Output the (X, Y) coordinate of the center of the cell containing the given text.  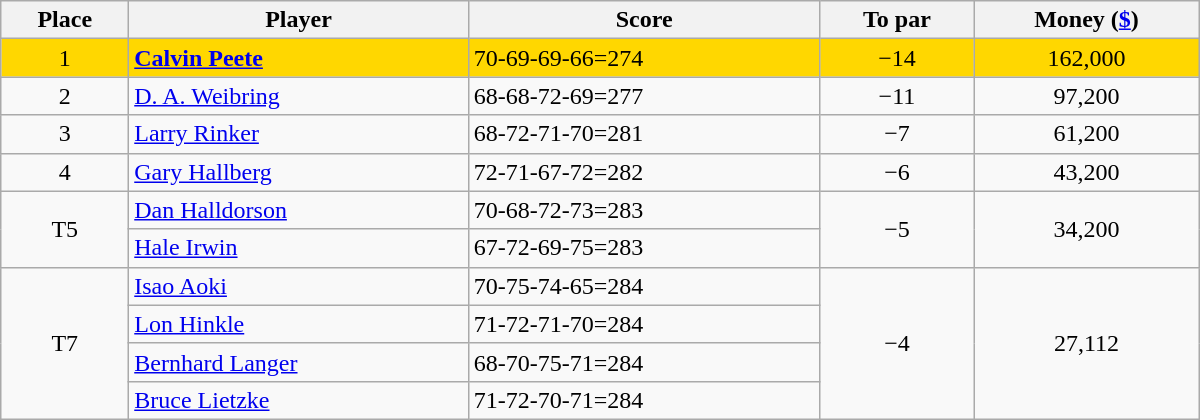
67-72-69-75=283 (644, 248)
−4 (897, 343)
−6 (897, 172)
3 (65, 134)
71-72-71-70=284 (644, 324)
43,200 (1086, 172)
71-72-70-71=284 (644, 400)
27,112 (1086, 343)
Player (299, 20)
D. A. Weibring (299, 96)
Dan Halldorson (299, 210)
70-75-74-65=284 (644, 286)
T5 (65, 229)
−14 (897, 58)
61,200 (1086, 134)
Bruce Lietzke (299, 400)
68-68-72-69=277 (644, 96)
68-72-71-70=281 (644, 134)
4 (65, 172)
34,200 (1086, 229)
Calvin Peete (299, 58)
97,200 (1086, 96)
162,000 (1086, 58)
To par (897, 20)
Bernhard Langer (299, 362)
Larry Rinker (299, 134)
68-70-75-71=284 (644, 362)
−11 (897, 96)
−5 (897, 229)
−7 (897, 134)
1 (65, 58)
70-69-69-66=274 (644, 58)
70-68-72-73=283 (644, 210)
Isao Aoki (299, 286)
Money ($) (1086, 20)
Hale Irwin (299, 248)
T7 (65, 343)
2 (65, 96)
Score (644, 20)
Gary Hallberg (299, 172)
72-71-67-72=282 (644, 172)
Lon Hinkle (299, 324)
Place (65, 20)
